Extract the (x, y) coordinate from the center of the cell holding the provided text.  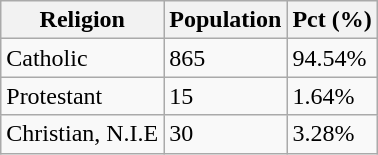
Protestant (82, 96)
94.54% (332, 58)
Religion (82, 20)
3.28% (332, 134)
Christian, N.I.E (82, 134)
Catholic (82, 58)
1.64% (332, 96)
15 (226, 96)
Pct (%) (332, 20)
Population (226, 20)
865 (226, 58)
30 (226, 134)
